From the cell containing the given text, extract its center point as (X, Y) coordinate. 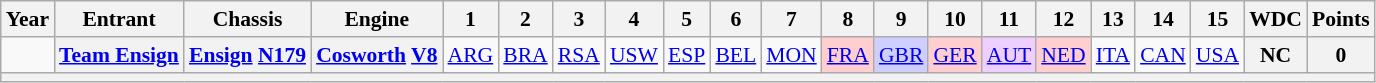
6 (736, 19)
4 (634, 19)
BEL (736, 55)
Chassis (248, 19)
9 (902, 19)
Cosworth V8 (376, 55)
GER (954, 55)
WDC (1276, 19)
GBR (902, 55)
Engine (376, 19)
USW (634, 55)
Team Ensign (119, 55)
FRA (848, 55)
Ensign N179 (248, 55)
Year (28, 19)
Entrant (119, 19)
BRA (526, 55)
1 (471, 19)
MON (792, 55)
3 (579, 19)
12 (1063, 19)
2 (526, 19)
NED (1063, 55)
0 (1341, 55)
11 (1009, 19)
5 (686, 19)
NC (1276, 55)
CAN (1163, 55)
ARG (471, 55)
13 (1113, 19)
10 (954, 19)
14 (1163, 19)
USA (1218, 55)
15 (1218, 19)
ESP (686, 55)
Points (1341, 19)
8 (848, 19)
ITA (1113, 55)
RSA (579, 55)
7 (792, 19)
AUT (1009, 55)
